Determine the (x, y) coordinate at the center of the cell enclosing the given text.  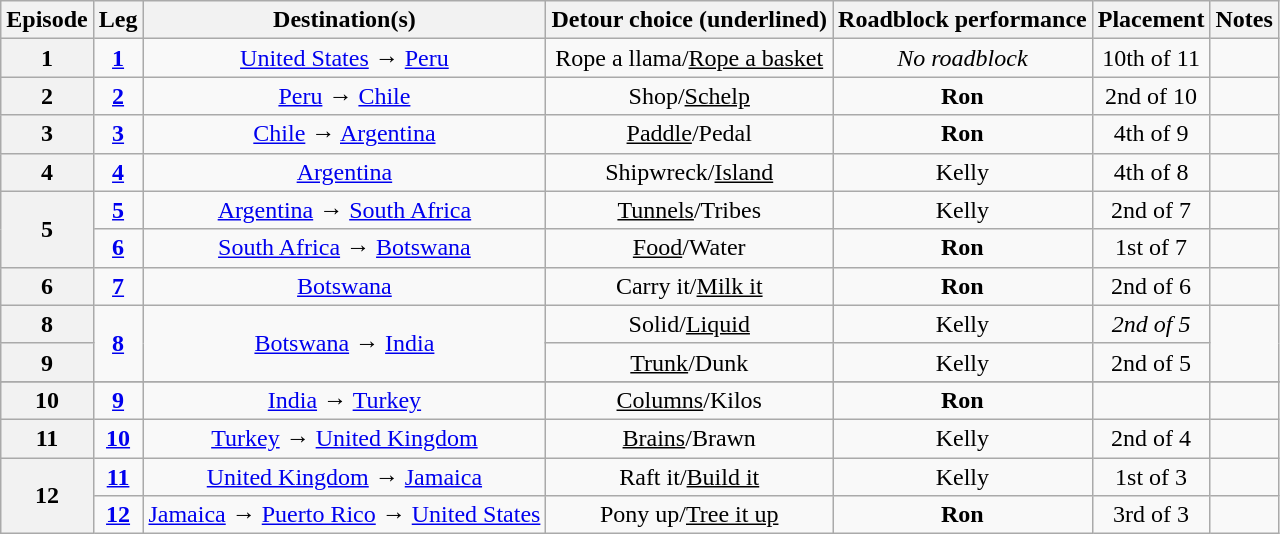
2nd of 10 (1151, 96)
No roadblock (963, 58)
4th of 9 (1151, 134)
3rd of 3 (1151, 515)
Pony up/Tree it up (690, 515)
Argentina (344, 172)
2nd of 4 (1151, 438)
Solid/Liquid (690, 324)
Trunk/Dunk (690, 362)
Raft it/Build it (690, 477)
United States → Peru (344, 58)
South Africa → Botswana (344, 248)
2nd of 7 (1151, 210)
United Kingdom → Jamaica (344, 477)
Shipwreck/Island (690, 172)
Botswana → India (344, 343)
7 (118, 286)
1st of 3 (1151, 477)
4th of 8 (1151, 172)
Jamaica → Puerto Rico → United States (344, 515)
Rope a llama/Rope a basket (690, 58)
Tunnels/Tribes (690, 210)
Carry it/Milk it (690, 286)
Roadblock performance (963, 20)
Destination(s) (344, 20)
Notes (1244, 20)
Food/Water (690, 248)
Detour choice (underlined) (690, 20)
Argentina → South Africa (344, 210)
10th of 11 (1151, 58)
1st of 7 (1151, 248)
Shop/Schelp (690, 96)
Brains/Brawn (690, 438)
Turkey → United Kingdom (344, 438)
Botswana (344, 286)
Leg (118, 20)
Paddle/Pedal (690, 134)
Chile → Argentina (344, 134)
Columns/Kilos (690, 400)
Episode (47, 20)
2nd of 6 (1151, 286)
Placement (1151, 20)
Peru → Chile (344, 96)
India → Turkey (344, 400)
